Search for the cell housing the specified text and yield its (x, y) center coordinate. 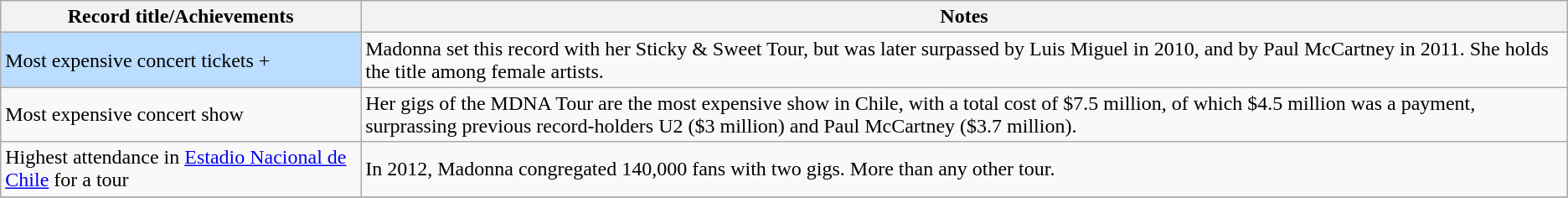
Most expensive concert show (181, 114)
Highest attendance in Estadio Nacional de Chile for a tour (181, 169)
In 2012, Madonna congregated 140,000 fans with two gigs. More than any other tour. (965, 169)
Record title/Achievements (181, 17)
Most expensive concert tickets + (181, 60)
Notes (965, 17)
